Detect which cell encompasses the target text, then output its (x, y) center coordinate. 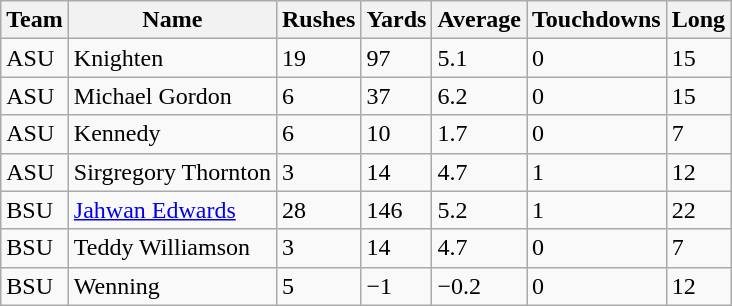
Average (480, 20)
97 (396, 58)
Knighten (172, 58)
Kennedy (172, 134)
Michael Gordon (172, 96)
Jahwan Edwards (172, 210)
10 (396, 134)
22 (698, 210)
Yards (396, 20)
Long (698, 20)
1.7 (480, 134)
Name (172, 20)
Teddy Williamson (172, 248)
146 (396, 210)
Rushes (318, 20)
5 (318, 286)
Team (35, 20)
37 (396, 96)
19 (318, 58)
Sirgregory Thornton (172, 172)
5.1 (480, 58)
6.2 (480, 96)
Wenning (172, 286)
−1 (396, 286)
5.2 (480, 210)
Touchdowns (597, 20)
28 (318, 210)
−0.2 (480, 286)
